For the text-containing cell, return its midpoint in [X, Y] coordinate format. 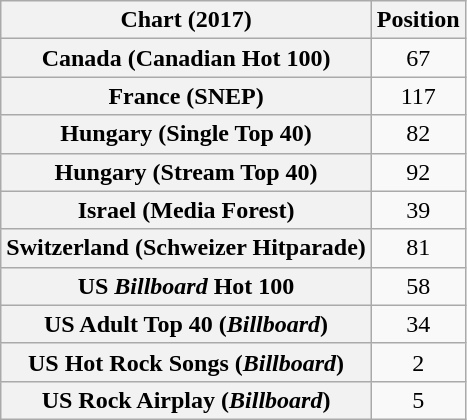
92 [418, 172]
Canada (Canadian Hot 100) [186, 58]
39 [418, 210]
Israel (Media Forest) [186, 210]
US Hot Rock Songs (Billboard) [186, 362]
Position [418, 20]
Hungary (Single Top 40) [186, 134]
US Rock Airplay (Billboard) [186, 400]
US Adult Top 40 (Billboard) [186, 324]
82 [418, 134]
Chart (2017) [186, 20]
5 [418, 400]
67 [418, 58]
2 [418, 362]
58 [418, 286]
France (SNEP) [186, 96]
US Billboard Hot 100 [186, 286]
Switzerland (Schweizer Hitparade) [186, 248]
81 [418, 248]
34 [418, 324]
Hungary (Stream Top 40) [186, 172]
117 [418, 96]
